Find where the given text appears and provide that cell's center as [X, Y] coordinate. 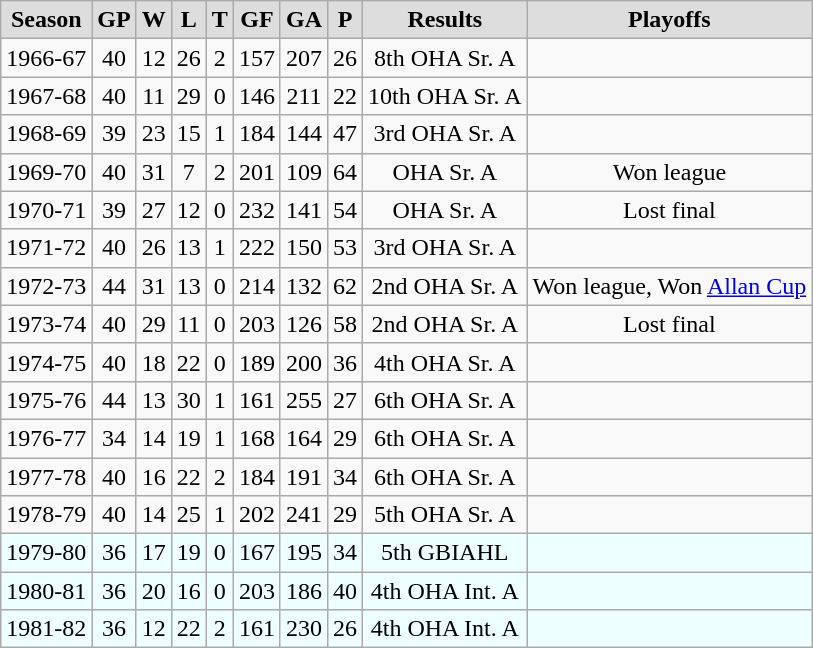
1981-82 [46, 629]
L [188, 20]
1967-68 [46, 96]
126 [304, 324]
25 [188, 515]
Season [46, 20]
W [154, 20]
17 [154, 553]
5th OHA Sr. A [445, 515]
1980-81 [46, 591]
222 [256, 248]
18 [154, 362]
1968-69 [46, 134]
1966-67 [46, 58]
1976-77 [46, 438]
186 [304, 591]
P [346, 20]
157 [256, 58]
144 [304, 134]
4th OHA Sr. A [445, 362]
195 [304, 553]
64 [346, 172]
255 [304, 400]
20 [154, 591]
191 [304, 477]
1977-78 [46, 477]
164 [304, 438]
141 [304, 210]
1971-72 [46, 248]
T [220, 20]
1979-80 [46, 553]
53 [346, 248]
Results [445, 20]
54 [346, 210]
30 [188, 400]
47 [346, 134]
146 [256, 96]
58 [346, 324]
200 [304, 362]
Won league, Won Allan Cup [670, 286]
15 [188, 134]
168 [256, 438]
1970-71 [46, 210]
1974-75 [46, 362]
1973-74 [46, 324]
207 [304, 58]
230 [304, 629]
232 [256, 210]
109 [304, 172]
1972-73 [46, 286]
GA [304, 20]
GP [114, 20]
62 [346, 286]
1975-76 [46, 400]
201 [256, 172]
202 [256, 515]
23 [154, 134]
Won league [670, 172]
132 [304, 286]
7 [188, 172]
Playoffs [670, 20]
GF [256, 20]
241 [304, 515]
1969-70 [46, 172]
8th OHA Sr. A [445, 58]
214 [256, 286]
5th GBIAHL [445, 553]
189 [256, 362]
1978-79 [46, 515]
10th OHA Sr. A [445, 96]
167 [256, 553]
150 [304, 248]
211 [304, 96]
